Output the [x, y] coordinate of the center of the cell containing the given text.  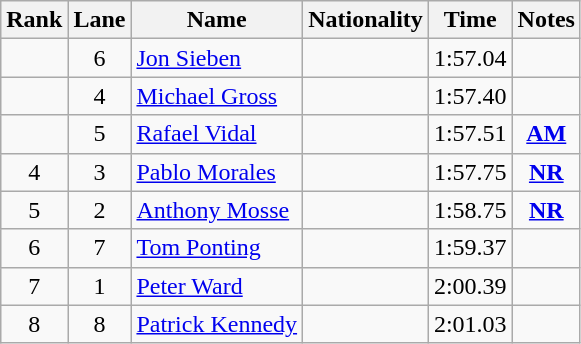
Rafael Vidal [217, 134]
Anthony Mosse [217, 210]
Peter Ward [217, 286]
Lane [100, 20]
Name [217, 20]
AM [546, 134]
Jon Sieben [217, 58]
1:59.37 [470, 248]
Pablo Morales [217, 172]
Nationality [366, 20]
1:57.75 [470, 172]
3 [100, 172]
2:01.03 [470, 324]
1:57.51 [470, 134]
Tom Ponting [217, 248]
1:58.75 [470, 210]
Notes [546, 20]
Time [470, 20]
1 [100, 286]
Rank [34, 20]
2 [100, 210]
1:57.40 [470, 96]
1:57.04 [470, 58]
Patrick Kennedy [217, 324]
2:00.39 [470, 286]
Michael Gross [217, 96]
